Identify which cell holds the provided text, then report its [X, Y] central coordinate. 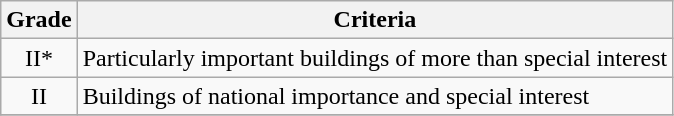
Criteria [375, 20]
II [39, 96]
Grade [39, 20]
Buildings of national importance and special interest [375, 96]
Particularly important buildings of more than special interest [375, 58]
II* [39, 58]
